Detect which cell encompasses the target text, then output its [x, y] center coordinate. 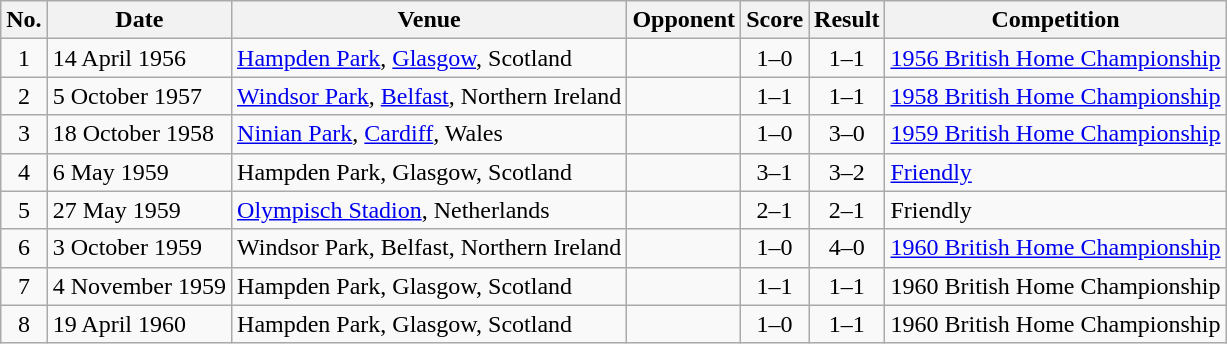
8 [24, 324]
4 [24, 172]
5 October 1957 [139, 96]
19 April 1960 [139, 324]
Competition [1056, 20]
3–2 [847, 172]
3 [24, 134]
Score [775, 20]
Opponent [684, 20]
1958 British Home Championship [1056, 96]
Ninian Park, Cardiff, Wales [430, 134]
Olympisch Stadion, Netherlands [430, 210]
6 May 1959 [139, 172]
6 [24, 248]
4 November 1959 [139, 286]
27 May 1959 [139, 210]
14 April 1956 [139, 58]
1956 British Home Championship [1056, 58]
Date [139, 20]
7 [24, 286]
4–0 [847, 248]
Venue [430, 20]
Result [847, 20]
3 October 1959 [139, 248]
1959 British Home Championship [1056, 134]
2 [24, 96]
18 October 1958 [139, 134]
1 [24, 58]
3–1 [775, 172]
5 [24, 210]
No. [24, 20]
3–0 [847, 134]
